Identify which cell holds the provided text, then report its [x, y] central coordinate. 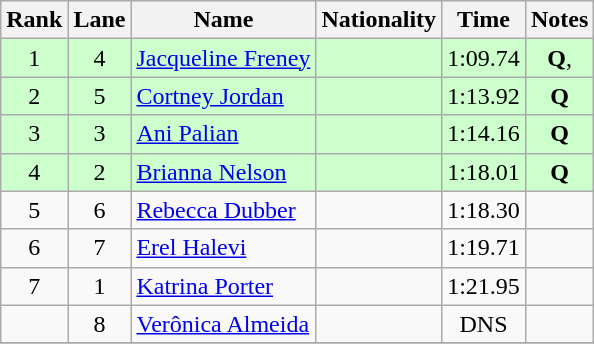
8 [100, 324]
1:13.92 [484, 96]
1:18.30 [484, 210]
1:09.74 [484, 58]
Verônica Almeida [224, 324]
1:19.71 [484, 248]
Ani Palian [224, 134]
Erel Halevi [224, 248]
DNS [484, 324]
Rebecca Dubber [224, 210]
Brianna Nelson [224, 172]
Nationality [379, 20]
Name [224, 20]
Rank [34, 20]
Time [484, 20]
Lane [100, 20]
1:14.16 [484, 134]
Cortney Jordan [224, 96]
1:21.95 [484, 286]
Katrina Porter [224, 286]
Q, [559, 58]
Notes [559, 20]
1:18.01 [484, 172]
Jacqueline Freney [224, 58]
